Return [x, y] of the center of cell containing provided text 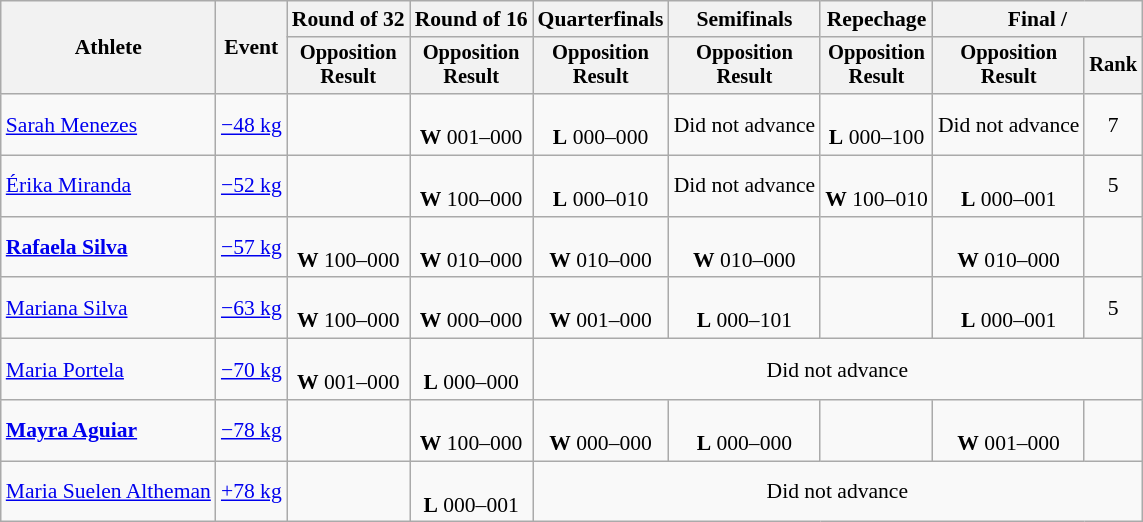
Semifinals [745, 19]
Mayra Aguiar [108, 430]
Final / [1038, 19]
−48 kg [252, 124]
Athlete [108, 48]
L 000–100 [876, 124]
Event [252, 48]
Mariana Silva [108, 308]
Round of 32 [348, 19]
Rank [1113, 66]
Érika Miranda [108, 186]
−57 kg [252, 248]
−70 kg [252, 370]
Maria Suelen Altheman [108, 492]
Round of 16 [472, 19]
L 000–010 [601, 186]
−78 kg [252, 430]
Repechage [876, 19]
W 100–010 [876, 186]
Maria Portela [108, 370]
L 000–101 [745, 308]
−52 kg [252, 186]
7 [1113, 124]
−63 kg [252, 308]
Rafaela Silva [108, 248]
Quarterfinals [601, 19]
+78 kg [252, 492]
Sarah Menezes [108, 124]
